For the text-containing cell, return its midpoint in (X, Y) coordinate format. 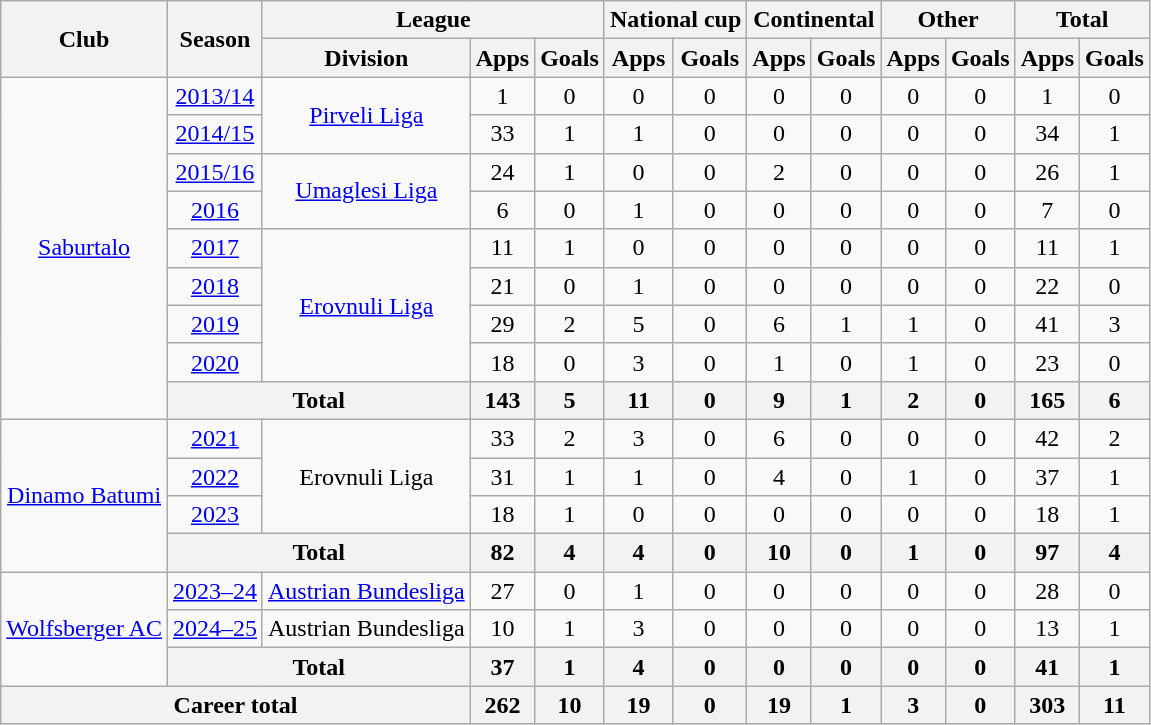
Dinamo Batumi (84, 495)
League (433, 20)
2017 (214, 248)
2014/15 (214, 134)
21 (502, 286)
2015/16 (214, 172)
2018 (214, 286)
National cup (675, 20)
2023–24 (214, 591)
Wolfsberger AC (84, 629)
2020 (214, 362)
2016 (214, 210)
Pirveli Liga (366, 115)
29 (502, 324)
143 (502, 400)
7 (1047, 210)
26 (1047, 172)
Continental (814, 20)
28 (1047, 591)
24 (502, 172)
42 (1047, 438)
262 (502, 705)
2019 (214, 324)
165 (1047, 400)
97 (1047, 553)
34 (1047, 134)
13 (1047, 629)
23 (1047, 362)
82 (502, 553)
2022 (214, 477)
303 (1047, 705)
27 (502, 591)
22 (1047, 286)
Career total (236, 705)
Division (366, 58)
Season (214, 39)
Saburtalo (84, 248)
2021 (214, 438)
Umaglesi Liga (366, 191)
Club (84, 39)
2024–25 (214, 629)
31 (502, 477)
9 (779, 400)
2013/14 (214, 96)
Other (948, 20)
2023 (214, 515)
